Scan for the cell matching the given text and deliver its [x, y] coordinate at center. 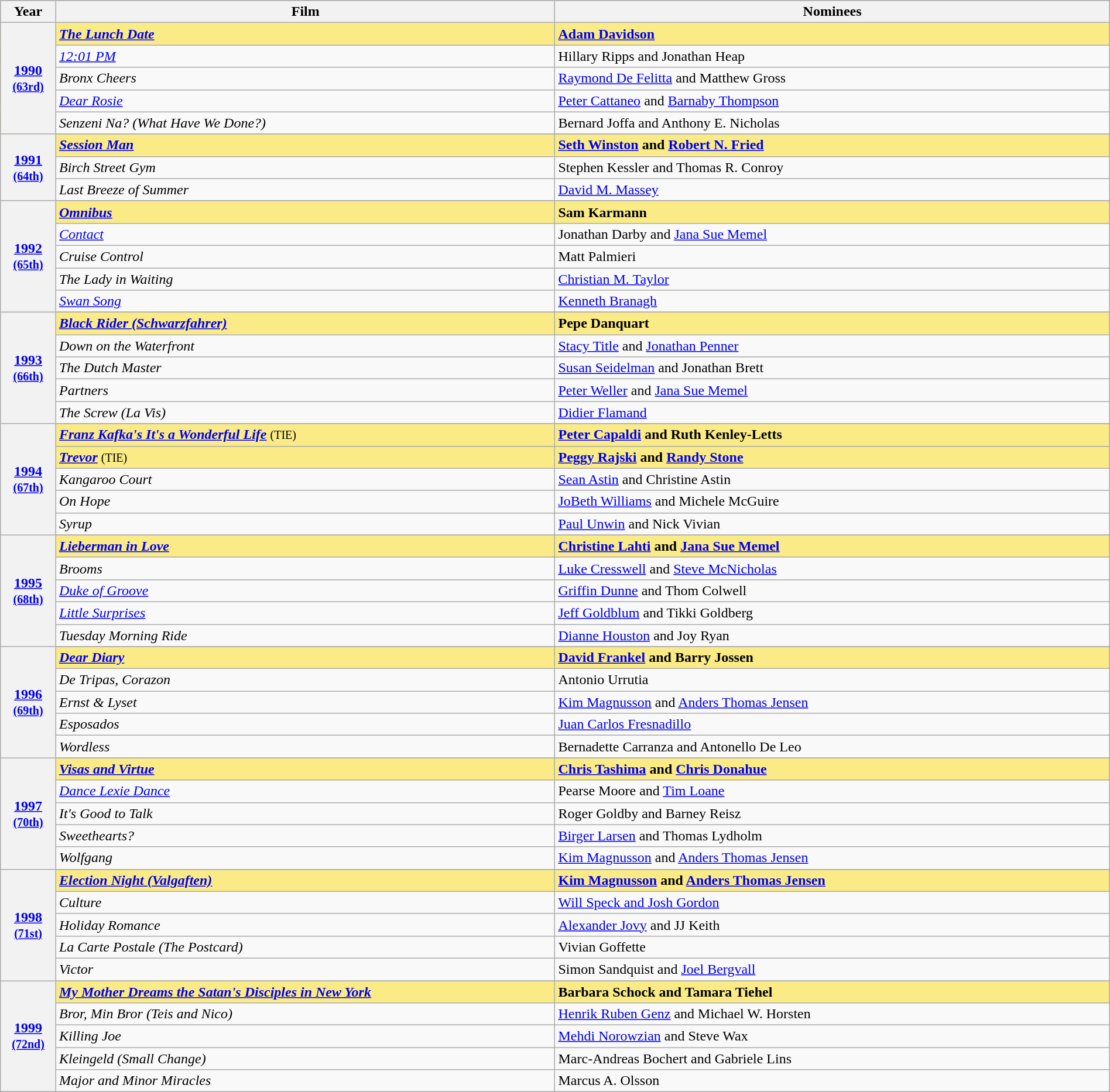
On Hope [306, 502]
Dance Lexie Dance [306, 791]
Killing Joe [306, 1036]
Visas and Virtue [306, 769]
Stephen Kessler and Thomas R. Conroy [832, 167]
Jonathan Darby and Jana Sue Memel [832, 234]
Sweethearts? [306, 836]
My Mother Dreams the Satan's Disciples in New York [306, 992]
Holiday Romance [306, 925]
The Lady in Waiting [306, 279]
Black Rider (Schwarzfahrer) [306, 324]
Syrup [306, 524]
1997(70th) [28, 813]
The Screw (La Vis) [306, 413]
Birch Street Gym [306, 167]
Raymond De Felitta and Matthew Gross [832, 78]
Peter Capaldi and Ruth Kenley-Letts [832, 435]
Adam Davidson [832, 34]
Esposados [306, 724]
Didier Flamand [832, 413]
Year [28, 12]
Peter Cattaneo and Barnaby Thompson [832, 101]
Wordless [306, 747]
Culture [306, 902]
Contact [306, 234]
Last Breeze of Summer [306, 190]
Paul Unwin and Nick Vivian [832, 524]
Marc-Andreas Bochert and Gabriele Lins [832, 1059]
De Tripas, Corazon [306, 680]
Dear Rosie [306, 101]
Christian M. Taylor [832, 279]
Birger Larsen and Thomas Lydholm [832, 836]
Film [306, 12]
Down on the Waterfront [306, 346]
Omnibus [306, 212]
1991(64th) [28, 167]
It's Good to Talk [306, 813]
Trevor (TIE) [306, 457]
Mehdi Norowzian and Steve Wax [832, 1036]
Antonio Urrutia [832, 680]
Sean Astin and Christine Astin [832, 479]
Matt Palmieri [832, 256]
Tuesday Morning Ride [306, 635]
1990(63rd) [28, 78]
Alexander Jovy and JJ Keith [832, 925]
Henrik Ruben Genz and Michael W. Horsten [832, 1014]
Seth Winston and Robert N. Fried [832, 145]
Nominees [832, 12]
Franz Kafka's It's a Wonderful Life (TIE) [306, 435]
Peter Weller and Jana Sue Memel [832, 390]
Pepe Danquart [832, 324]
Kenneth Branagh [832, 301]
The Lunch Date [306, 34]
Bernard Joffa and Anthony E. Nicholas [832, 123]
1996(69th) [28, 702]
Brooms [306, 568]
Barbara Schock and Tamara Tiehel [832, 992]
Bror, Min Bror (Teis and Nico) [306, 1014]
1995(68th) [28, 590]
Peggy Rajski and Randy Stone [832, 457]
Vivian Goffette [832, 947]
Little Surprises [306, 613]
12:01 PM [306, 56]
David M. Massey [832, 190]
Marcus A. Olsson [832, 1081]
1994(67th) [28, 479]
The Dutch Master [306, 368]
Juan Carlos Fresnadillo [832, 724]
Will Speck and Josh Gordon [832, 902]
Luke Cresswell and Steve McNicholas [832, 568]
Roger Goldby and Barney Reisz [832, 813]
Bronx Cheers [306, 78]
Major and Minor Miracles [306, 1081]
Griffin Dunne and Thom Colwell [832, 590]
Cruise Control [306, 256]
Jeff Goldblum and Tikki Goldberg [832, 613]
Kleingeld (Small Change) [306, 1059]
Partners [306, 390]
Dear Diary [306, 658]
Kangaroo Court [306, 479]
Bernadette Carranza and Antonello De Leo [832, 747]
Stacy Title and Jonathan Penner [832, 346]
Senzeni Na? (What Have We Done?) [306, 123]
Ernst & Lyset [306, 702]
Election Night (Valgaften) [306, 880]
Simon Sandquist and Joel Bergvall [832, 969]
Hillary Ripps and Jonathan Heap [832, 56]
Christine Lahti and Jana Sue Memel [832, 546]
Susan Seidelman and Jonathan Brett [832, 368]
Swan Song [306, 301]
Duke of Groove [306, 590]
1992(65th) [28, 256]
Wolfgang [306, 858]
Session Man [306, 145]
Victor [306, 969]
Chris Tashima and Chris Donahue [832, 769]
La Carte Postale (The Postcard) [306, 947]
1993(66th) [28, 368]
Sam Karmann [832, 212]
Dianne Houston and Joy Ryan [832, 635]
Lieberman in Love [306, 546]
1999 (72nd) [28, 1036]
JoBeth Williams and Michele McGuire [832, 502]
Pearse Moore and Tim Loane [832, 791]
1998(71st) [28, 925]
David Frankel and Barry Jossen [832, 658]
